Find where the given text appears and provide that cell's center as (X, Y) coordinate. 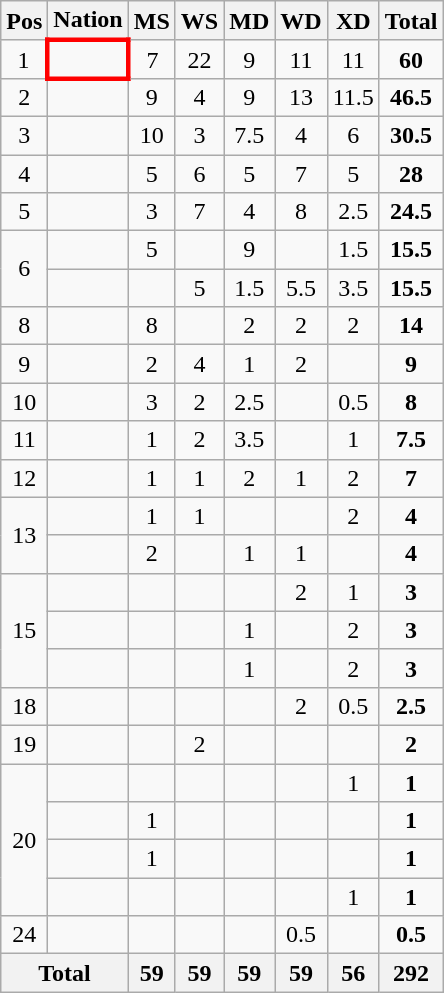
Pos (24, 21)
15 (24, 630)
22 (199, 59)
28 (411, 173)
12 (24, 478)
Nation (88, 21)
56 (353, 973)
MD (250, 21)
XD (353, 21)
WD (301, 21)
19 (24, 744)
MS (152, 21)
20 (24, 840)
24 (24, 935)
292 (411, 973)
24.5 (411, 212)
46.5 (411, 97)
5.5 (301, 288)
18 (24, 706)
60 (411, 59)
WS (199, 21)
14 (411, 326)
11.5 (353, 97)
30.5 (411, 135)
